Output the [x, y] coordinate of the center of the cell containing the given text.  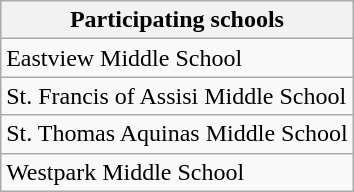
Participating schools [178, 20]
Eastview Middle School [178, 58]
Westpark Middle School [178, 172]
St. Francis of Assisi Middle School [178, 96]
St. Thomas Aquinas Middle School [178, 134]
